Find where the given text appears and provide that cell's center as [x, y] coordinate. 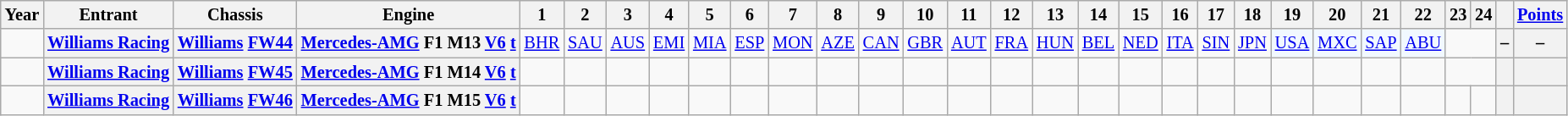
1 [542, 14]
7 [792, 14]
SAU [585, 43]
14 [1098, 14]
AZE [838, 43]
Points [1540, 14]
Williams FW45 [235, 72]
17 [1217, 14]
MON [792, 43]
Mercedes-AMG F1 M13 V6 t [409, 43]
18 [1252, 14]
ESP [750, 43]
ABU [1423, 43]
4 [668, 14]
Williams FW46 [235, 100]
FRA [1012, 43]
6 [750, 14]
9 [882, 14]
BHR [542, 43]
HUN [1055, 43]
AUS [628, 43]
10 [925, 14]
2 [585, 14]
3 [628, 14]
22 [1423, 14]
21 [1381, 14]
Mercedes-AMG F1 M14 V6 t [409, 72]
Chassis [235, 14]
NED [1141, 43]
MXC [1337, 43]
19 [1292, 14]
Entrant [108, 14]
5 [709, 14]
Engine [409, 14]
GBR [925, 43]
23 [1458, 14]
SIN [1217, 43]
Williams FW44 [235, 43]
20 [1337, 14]
16 [1180, 14]
JPN [1252, 43]
11 [969, 14]
8 [838, 14]
24 [1483, 14]
USA [1292, 43]
12 [1012, 14]
Year [22, 14]
MIA [709, 43]
ITA [1180, 43]
EMI [668, 43]
Mercedes-AMG F1 M15 V6 t [409, 100]
SAP [1381, 43]
CAN [882, 43]
BEL [1098, 43]
15 [1141, 14]
13 [1055, 14]
AUT [969, 43]
